Detect which cell encompasses the target text, then output its (X, Y) center coordinate. 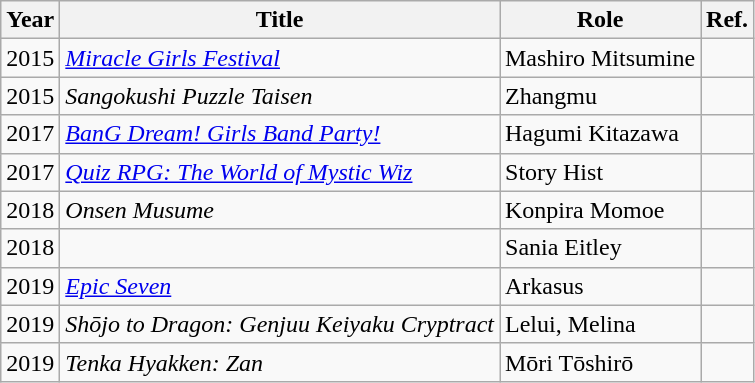
Epic Seven (280, 286)
Onsen Musume (280, 210)
Tenka Hyakken: Zan (280, 362)
Title (280, 20)
Sangokushi Puzzle Taisen (280, 96)
Zhangmu (600, 96)
Konpira Momoe (600, 210)
BanG Dream! Girls Band Party! (280, 134)
Ref. (728, 20)
Sania Eitley (600, 248)
Year (30, 20)
Shōjo to Dragon: Genjuu Keiyaku Cryptract (280, 324)
Mashiro Mitsumine (600, 58)
Mōri Tōshirō (600, 362)
Arkasus (600, 286)
Role (600, 20)
Quiz RPG: The World of Mystic Wiz (280, 172)
Hagumi Kitazawa (600, 134)
Miracle Girls Festival (280, 58)
Story Hist (600, 172)
Lelui, Melina (600, 324)
